Return (x, y) of the center of cell containing provided text 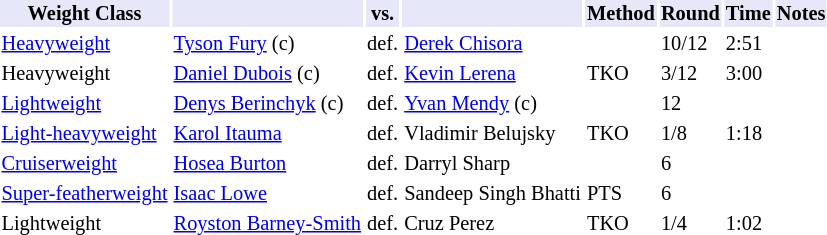
vs. (383, 14)
Cruiserweight (84, 164)
Lightweight (84, 104)
Method (620, 14)
Denys Berinchyk (c) (267, 104)
2:51 (748, 44)
Notes (801, 14)
Isaac Lowe (267, 194)
1:18 (748, 134)
1/8 (690, 134)
3/12 (690, 74)
Tyson Fury (c) (267, 44)
Time (748, 14)
Hosea Burton (267, 164)
PTS (620, 194)
Kevin Lerena (493, 74)
10/12 (690, 44)
Weight Class (84, 14)
12 (690, 104)
Daniel Dubois (c) (267, 74)
Super-featherweight (84, 194)
Sandeep Singh Bhatti (493, 194)
Yvan Mendy (c) (493, 104)
Karol Itauma (267, 134)
Round (690, 14)
Light-heavyweight (84, 134)
Darryl Sharp (493, 164)
Vladimir Belujsky (493, 134)
Derek Chisora (493, 44)
3:00 (748, 74)
